Extract the [X, Y] coordinate from the center of the cell holding the provided text.  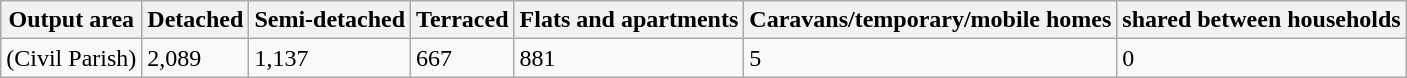
Semi-detached [330, 20]
1,137 [330, 58]
Caravans/temporary/mobile homes [930, 20]
Output area [72, 20]
5 [930, 58]
2,089 [196, 58]
0 [1262, 58]
Terraced [462, 20]
shared between households [1262, 20]
Detached [196, 20]
667 [462, 58]
(Civil Parish) [72, 58]
Flats and apartments [629, 20]
881 [629, 58]
